Provide the [x, y] coordinate of the cell's center where the given text is located.  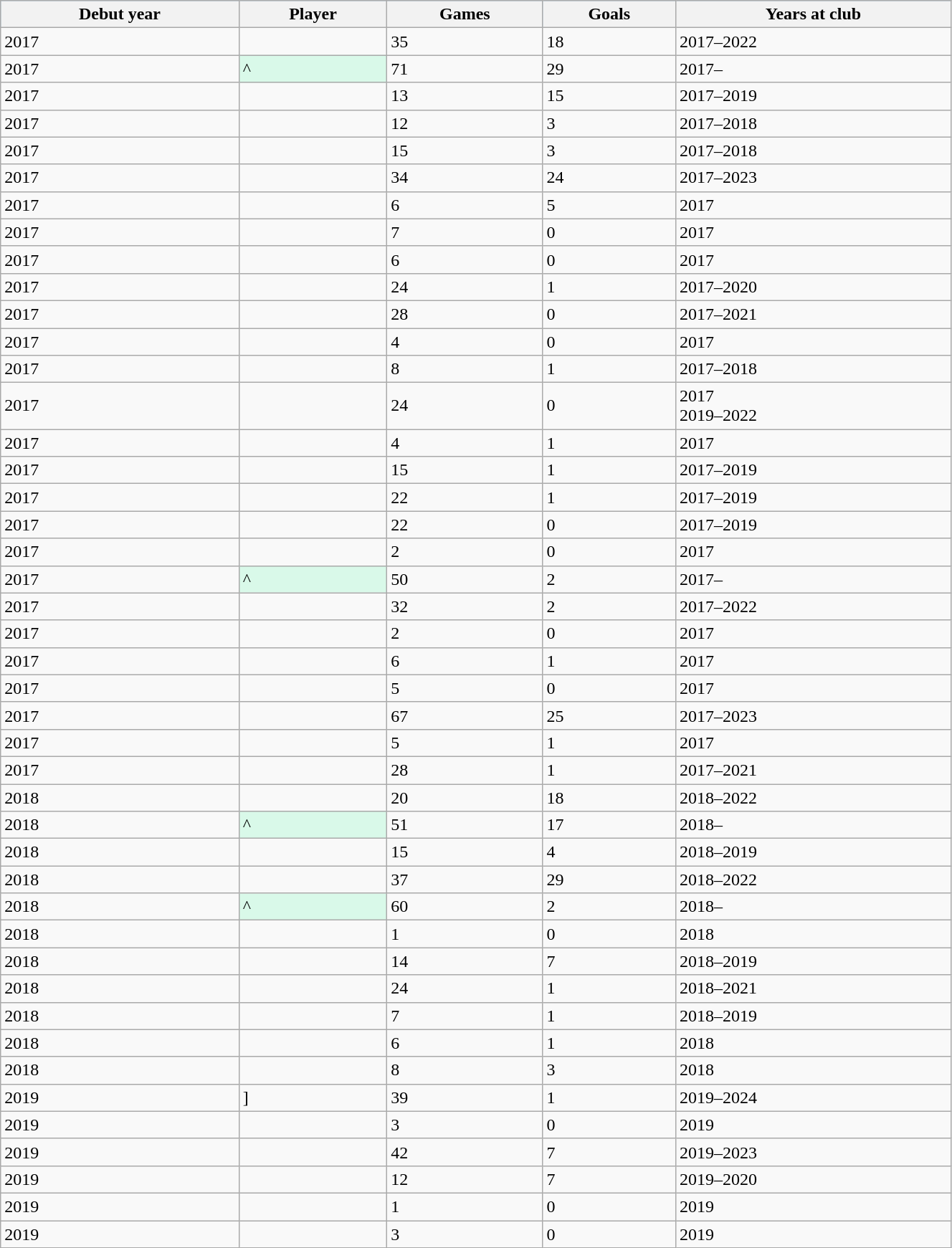
Debut year [120, 14]
Years at club [813, 14]
2019–2020 [813, 1179]
2017–2020 [813, 287]
17 [609, 825]
20172019–2022 [813, 406]
34 [465, 178]
60 [465, 907]
14 [465, 961]
20 [465, 798]
13 [465, 96]
51 [465, 825]
42 [465, 1152]
71 [465, 69]
50 [465, 579]
Goals [609, 14]
39 [465, 1097]
32 [465, 606]
25 [609, 715]
Player [313, 14]
35 [465, 42]
67 [465, 715]
2019–2023 [813, 1152]
2018–2021 [813, 989]
2019–2024 [813, 1097]
37 [465, 880]
Games [465, 14]
] [313, 1097]
